Pinpoint the cell where the given text exists, returning its (x, y) midpoint coordinate. 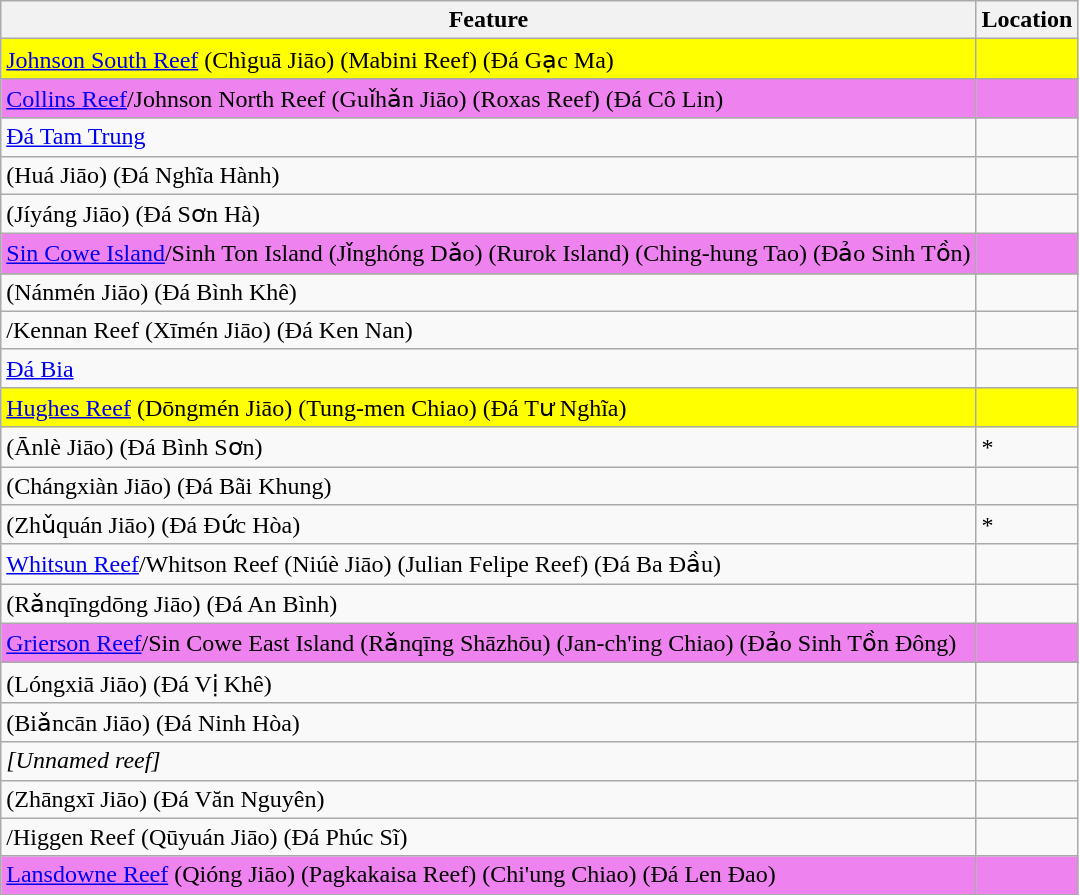
(Biǎncān Jiāo) (Đá Ninh Hòa) (488, 722)
Johnson South Reef (Chìguā Jiāo) (Mabini Reef) (Đá Gạc Ma) (488, 59)
Location (1027, 20)
Sin Cowe Island/Sinh Ton Island (Jǐnghóng Dǎo) (Rurok Island) (Ching-hung Tao) (Đảo Sinh Tồn) (488, 254)
(Jíyáng Jiāo) (Đá Sơn Hà) (488, 214)
Collins Reef/Johnson North Reef (Guǐhǎn Jiāo) (Roxas Reef) (Đá Cô Lin) (488, 98)
(Nánmén Jiāo) (Đá Bình Khê) (488, 292)
(Rǎnqīngdōng Jiāo) (Đá An Bình) (488, 604)
(Zhāngxī Jiāo) (Đá Văn Nguyên) (488, 799)
Lansdowne Reef (Qióng Jiāo) (Pagkakaisa Reef) (Chi'ung Chiao) (Đá Len Đao) (488, 875)
(Lóngxiā Jiāo) (Đá Vị Khê) (488, 683)
(Chángxiàn Jiāo) (Đá Bãi Khung) (488, 485)
Đá Tam Trung (488, 137)
(Ānlè Jiāo) (Đá Bình Sơn) (488, 447)
Đá Bia (488, 368)
Feature (488, 20)
/Kennan Reef (Xīmén Jiāo) (Đá Ken Nan) (488, 330)
Hughes Reef (Dōngmén Jiāo) (Tung-men Chiao) (Đá Tư Nghĩa) (488, 407)
(Huá Jiāo) (Đá Nghĩa Hành) (488, 175)
Grierson Reef/Sin Cowe East Island (Rǎnqīng Shāzhōu) (Jan-ch'ing Chiao) (Đảo Sinh Tồn Đông) (488, 643)
[Unnamed reef] (488, 761)
(Zhǔquán Jiāo) (Đá Đức Hòa) (488, 525)
Whitsun Reef/Whitson Reef (Niúè Jiāo) (Julian Felipe Reef) (Đá Ba Đầu) (488, 564)
/Higgen Reef (Qūyuán Jiāo) (Đá Phúc Sĩ) (488, 837)
